Provide the (x, y) coordinate of the cell's center where the given text is located.  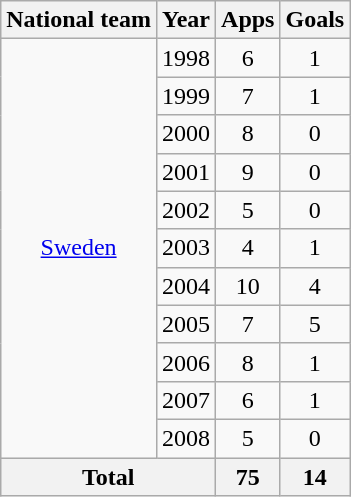
2001 (186, 172)
10 (248, 286)
National team (79, 20)
14 (315, 477)
2006 (186, 362)
2000 (186, 134)
Year (186, 20)
2007 (186, 400)
9 (248, 172)
2008 (186, 438)
75 (248, 477)
Sweden (79, 248)
1998 (186, 58)
Apps (248, 20)
Total (108, 477)
2005 (186, 324)
2004 (186, 286)
2003 (186, 248)
2002 (186, 210)
1999 (186, 96)
Goals (315, 20)
